Return (x, y) of the center of cell containing provided text 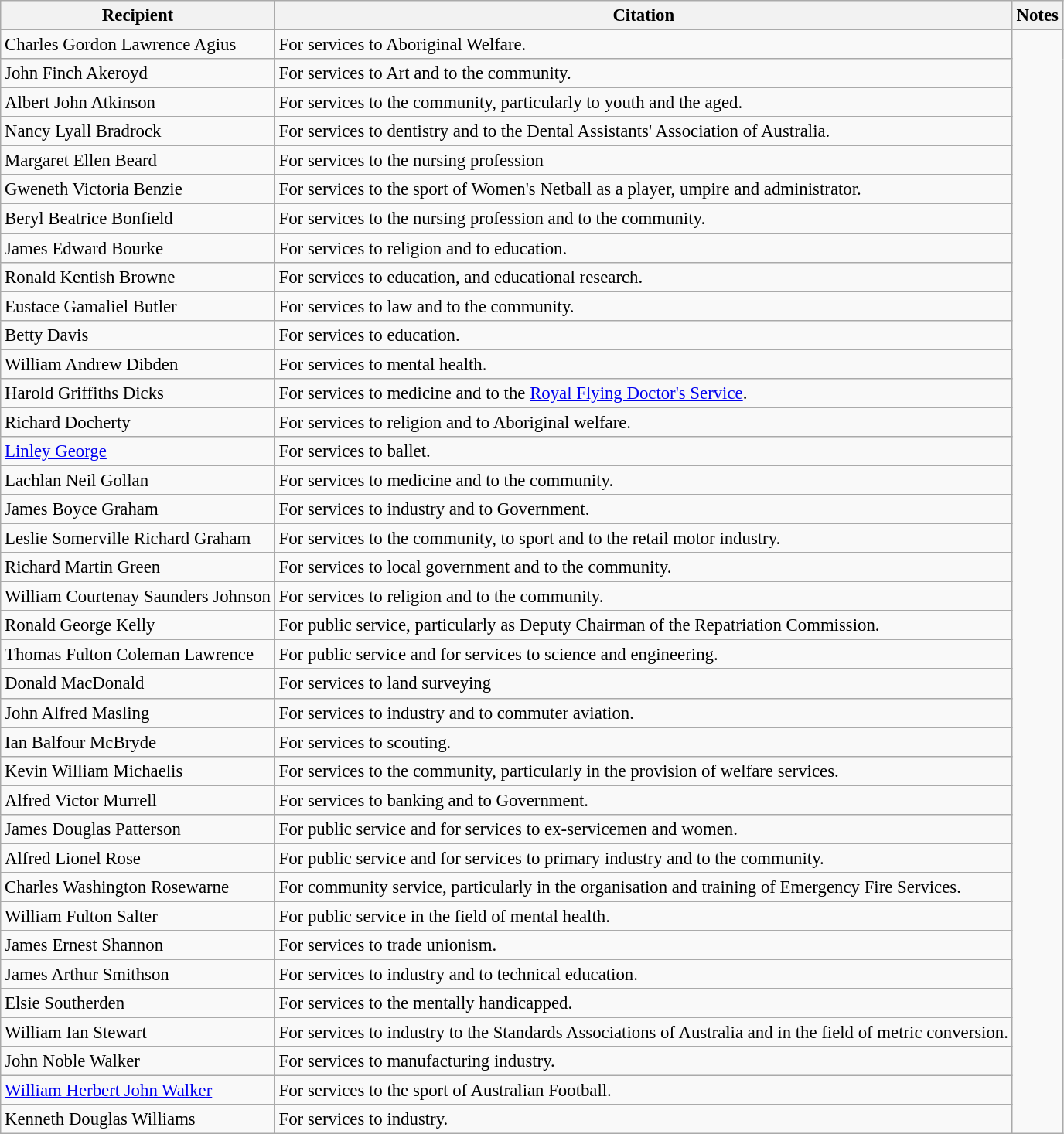
Betty Davis (138, 335)
For public service and for services to primary industry and to the community. (643, 858)
Citation (643, 15)
Linley George (138, 451)
Alfred Victor Murrell (138, 800)
For services to the mentally handicapped. (643, 1003)
Recipient (138, 15)
For services to land surveying (643, 684)
For services to mental health. (643, 364)
James Ernest Shannon (138, 945)
For services to banking and to Government. (643, 800)
Charles Washington Rosewarne (138, 887)
William Herbert John Walker (138, 1091)
For services to education, and educational research. (643, 277)
For services to dentistry and to the Dental Assistants' Association of Australia. (643, 131)
William Andrew Dibden (138, 364)
For services to the community, particularly to youth and the aged. (643, 103)
James Arthur Smithson (138, 975)
For services to the nursing profession (643, 161)
For services to scouting. (643, 742)
Gweneth Victoria Benzie (138, 189)
For services to religion and to education. (643, 248)
Richard Martin Green (138, 567)
Notes (1038, 15)
Thomas Fulton Coleman Lawrence (138, 655)
For services to ballet. (643, 451)
For community service, particularly in the organisation and training of Emergency Fire Services. (643, 887)
Margaret Ellen Beard (138, 161)
For services to manufacturing industry. (643, 1061)
James Douglas Patterson (138, 829)
John Finch Akeroyd (138, 73)
For public service and for services to science and engineering. (643, 655)
Alfred Lionel Rose (138, 858)
For services to trade unionism. (643, 945)
Kevin William Michaelis (138, 771)
For public service and for services to ex-servicemen and women. (643, 829)
Ian Balfour McBryde (138, 742)
For services to law and to the community. (643, 306)
Ronald Kentish Browne (138, 277)
Beryl Beatrice Bonfield (138, 219)
For services to industry to the Standards Associations of Australia and in the field of metric conversion. (643, 1033)
William Courtenay Saunders Johnson (138, 597)
For services to religion and to Aboriginal welfare. (643, 422)
For services to the sport of Women's Netball as a player, umpire and administrator. (643, 189)
John Noble Walker (138, 1061)
Albert John Atkinson (138, 103)
Richard Docherty (138, 422)
For services to Art and to the community. (643, 73)
Harold Griffiths Dicks (138, 393)
For services to the nursing profession and to the community. (643, 219)
For services to medicine and to the Royal Flying Doctor's Service. (643, 393)
For services to the community, to sport and to the retail motor industry. (643, 539)
For services to industry and to commuter aviation. (643, 713)
Eustace Gamaliel Butler (138, 306)
Nancy Lyall Bradrock (138, 131)
For public service, particularly as Deputy Chairman of the Repatriation Commission. (643, 625)
For services to education. (643, 335)
Donald MacDonald (138, 684)
James Edward Bourke (138, 248)
For services to Aboriginal Welfare. (643, 45)
William Fulton Salter (138, 916)
For services to the community, particularly in the provision of welfare services. (643, 771)
For public service in the field of mental health. (643, 916)
For services to local government and to the community. (643, 567)
For services to medicine and to the community. (643, 480)
Elsie Southerden (138, 1003)
James Boyce Graham (138, 509)
Leslie Somerville Richard Graham (138, 539)
For services to industry and to technical education. (643, 975)
Ronald George Kelly (138, 625)
Charles Gordon Lawrence Agius (138, 45)
William Ian Stewart (138, 1033)
Lachlan Neil Gollan (138, 480)
For services to the sport of Australian Football. (643, 1091)
For services to industry and to Government. (643, 509)
For services to religion and to the community. (643, 597)
John Alfred Masling (138, 713)
